Determine the (x, y) coordinate at the center of the cell enclosing the given text.  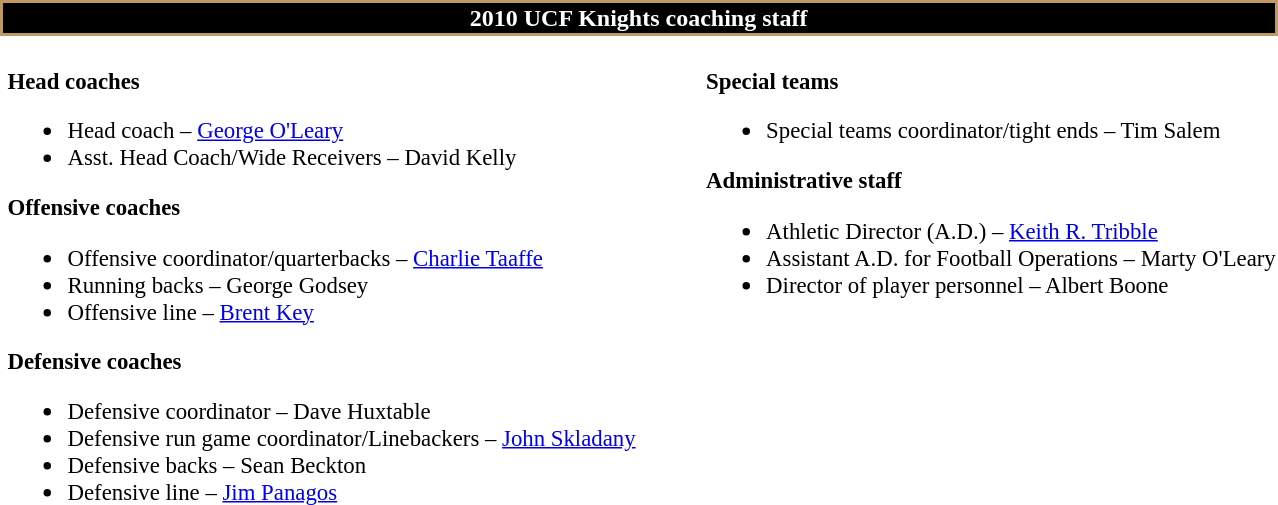
2010 UCF Knights coaching staff (638, 18)
